Return [X, Y] of the center of cell containing provided text 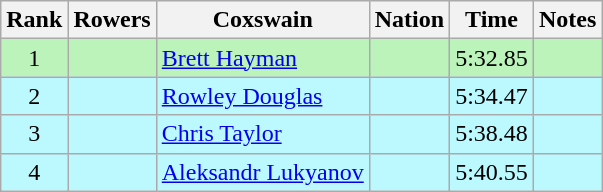
Rowley Douglas [262, 96]
5:38.48 [492, 134]
5:32.85 [492, 58]
5:40.55 [492, 172]
Rowers [112, 20]
5:34.47 [492, 96]
3 [34, 134]
2 [34, 96]
Notes [567, 20]
1 [34, 58]
Aleksandr Lukyanov [262, 172]
Chris Taylor [262, 134]
4 [34, 172]
Coxswain [262, 20]
Time [492, 20]
Brett Hayman [262, 58]
Nation [409, 20]
Rank [34, 20]
